Return [X, Y] of the center of cell containing provided text 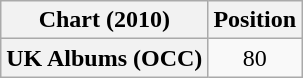
Position [255, 20]
Chart (2010) [104, 20]
UK Albums (OCC) [104, 58]
80 [255, 58]
